Find where the given text appears and provide that cell's center as [X, Y] coordinate. 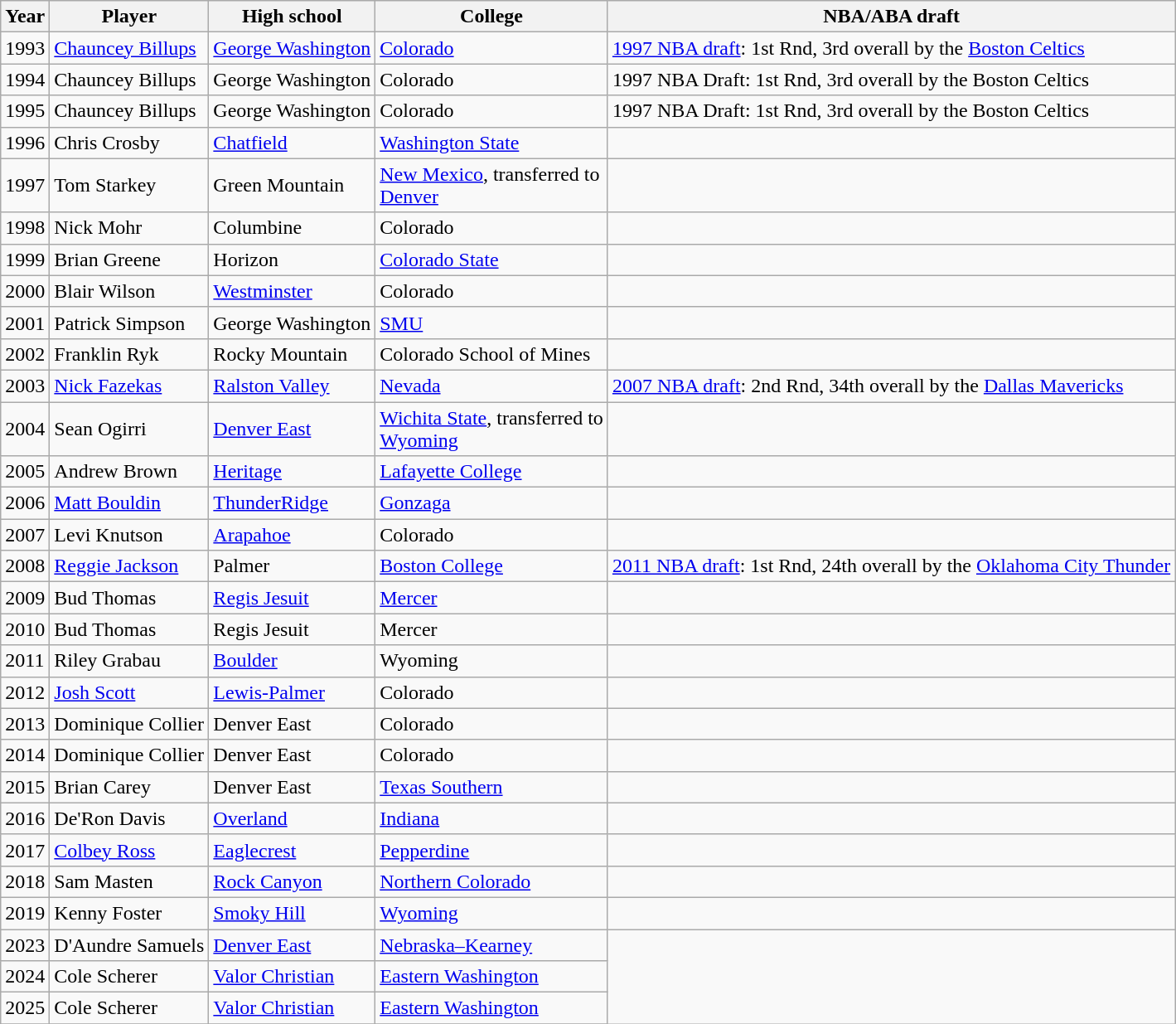
2011 [25, 661]
2024 [25, 977]
Horizon [292, 260]
1998 [25, 228]
2015 [25, 787]
2003 [25, 386]
Colbey Ross [129, 850]
New Mexico, transferred toDenver [492, 186]
2010 [25, 629]
D'Aundre Samuels [129, 944]
2006 [25, 503]
2017 [25, 850]
Franklin Ryk [129, 354]
Chris Crosby [129, 143]
2023 [25, 944]
Smoky Hill [292, 913]
SMU [492, 323]
2000 [25, 291]
Brian Carey [129, 787]
1995 [25, 111]
Matt Bouldin [129, 503]
Eaglecrest [292, 850]
2019 [25, 913]
Chatfield [292, 143]
Blair Wilson [129, 291]
De'Ron Davis [129, 818]
2007 [25, 535]
Brian Greene [129, 260]
2001 [25, 323]
Nebraska–Kearney [492, 944]
Palmer [292, 566]
2013 [25, 724]
2011 NBA draft: 1st Rnd, 24th overall by the Oklahoma City Thunder [891, 566]
2014 [25, 755]
Columbine [292, 228]
Kenny Foster [129, 913]
Green Mountain [292, 186]
Colorado School of Mines [492, 354]
Riley Grabau [129, 661]
Colorado State [492, 260]
2009 [25, 598]
Boston College [492, 566]
High school [292, 17]
Player [129, 17]
2016 [25, 818]
1994 [25, 80]
Gonzaga [492, 503]
Nevada [492, 386]
Patrick Simpson [129, 323]
1997 NBA draft: 1st Rnd, 3rd overall by the Boston Celtics [891, 48]
Texas Southern [492, 787]
Arapahoe [292, 535]
Sam Masten [129, 881]
2007 NBA draft: 2nd Rnd, 34th overall by the Dallas Mavericks [891, 386]
Tom Starkey [129, 186]
Overland [292, 818]
College [492, 17]
1996 [25, 143]
Rocky Mountain [292, 354]
Wichita State, transferred toWyoming [492, 428]
Levi Knutson [129, 535]
Andrew Brown [129, 472]
Nick Fazekas [129, 386]
ThunderRidge [292, 503]
Lewis-Palmer [292, 692]
2004 [25, 428]
2005 [25, 472]
Nick Mohr [129, 228]
1997 [25, 186]
Boulder [292, 661]
Pepperdine [492, 850]
Sean Ogirri [129, 428]
1999 [25, 260]
2012 [25, 692]
2002 [25, 354]
Ralston Valley [292, 386]
Westminster [292, 291]
Indiana [492, 818]
Northern Colorado [492, 881]
1993 [25, 48]
2018 [25, 881]
Lafayette College [492, 472]
NBA/ABA draft [891, 17]
Reggie Jackson [129, 566]
Heritage [292, 472]
Josh Scott [129, 692]
2008 [25, 566]
Year [25, 17]
Washington State [492, 143]
2025 [25, 1008]
Rock Canyon [292, 881]
